Provide the (X, Y) coordinate of the cell's center where the given text is located.  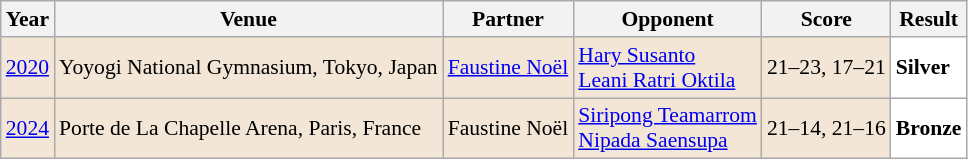
2024 (28, 128)
Partner (508, 19)
Yoyogi National Gymnasium, Tokyo, Japan (248, 68)
21–14, 21–16 (826, 128)
2020 (28, 68)
Bronze (929, 128)
Venue (248, 19)
Opponent (668, 19)
Porte de La Chapelle Arena, Paris, France (248, 128)
Year (28, 19)
Hary Susanto Leani Ratri Oktila (668, 68)
Score (826, 19)
Result (929, 19)
Silver (929, 68)
Siripong Teamarrom Nipada Saensupa (668, 128)
21–23, 17–21 (826, 68)
